Output the (x, y) coordinate of the center of the cell containing the given text.  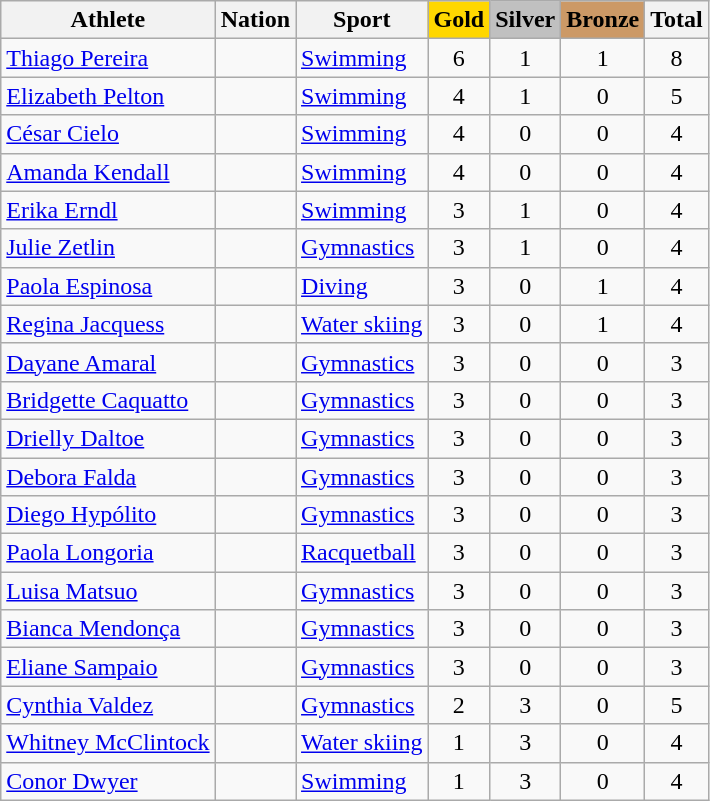
Erika Erndl (108, 210)
2 (459, 705)
Drielly Daltoe (108, 438)
Regina Jacquess (108, 324)
Amanda Kendall (108, 172)
Paola Espinosa (108, 286)
6 (459, 58)
Thiago Pereira (108, 58)
Diving (362, 286)
Elizabeth Pelton (108, 96)
Bronze (603, 20)
Julie Zetlin (108, 248)
Debora Falda (108, 477)
Racquetball (362, 553)
Total (677, 20)
8 (677, 58)
Bridgette Caquatto (108, 400)
Whitney McClintock (108, 743)
Gold (459, 20)
Paola Longoria (108, 553)
Conor Dwyer (108, 781)
Silver (526, 20)
Dayane Amaral (108, 362)
Eliane Sampaio (108, 667)
Diego Hypólito (108, 515)
Sport (362, 20)
Bianca Mendonça (108, 629)
Luisa Matsuo (108, 591)
Nation (255, 20)
César Cielo (108, 134)
Cynthia Valdez (108, 705)
Athlete (108, 20)
